Pinpoint the cell where the given text exists, returning its [X, Y] midpoint coordinate. 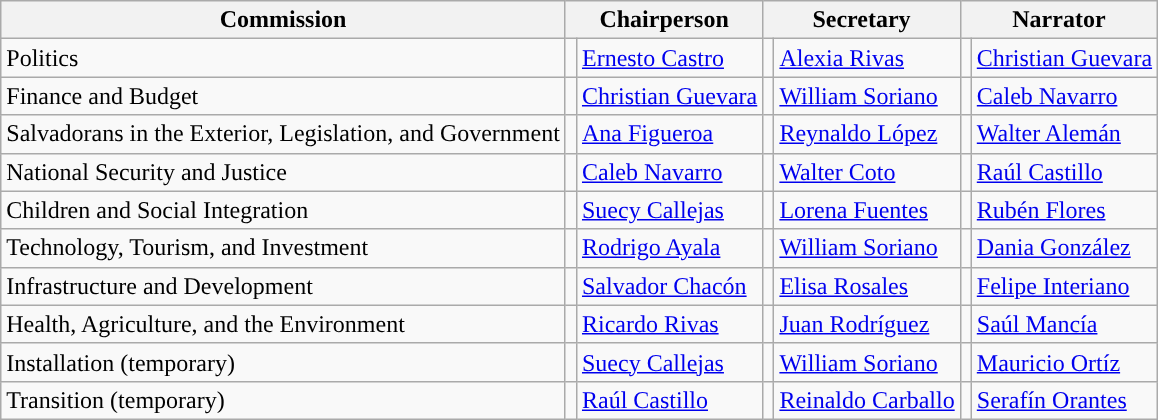
Finance and Budget [284, 96]
Juan Rodríguez [867, 324]
Walter Alemán [1064, 134]
Mauricio Ortíz [1064, 362]
Politics [284, 58]
Reynaldo López [867, 134]
Narrator [1058, 20]
Walter Coto [867, 172]
Salvadorans in the Exterior, Legislation, and Government [284, 134]
Ricardo Rivas [669, 324]
National Security and Justice [284, 172]
Lorena Fuentes [867, 210]
Dania González [1064, 248]
Transition (temporary) [284, 400]
Elisa Rosales [867, 286]
Health, Agriculture, and the Environment [284, 324]
Infrastructure and Development [284, 286]
Rubén Flores [1064, 210]
Salvador Chacón [669, 286]
Chairperson [664, 20]
Ana Figueroa [669, 134]
Children and Social Integration [284, 210]
Alexia Rivas [867, 58]
Serafín Orantes [1064, 400]
Commission [284, 20]
Rodrigo Ayala [669, 248]
Technology, Tourism, and Investment [284, 248]
Felipe Interiano [1064, 286]
Reinaldo Carballo [867, 400]
Installation (temporary) [284, 362]
Secretary [862, 20]
Ernesto Castro [669, 58]
Saúl Mancía [1064, 324]
